Identify which cell holds the provided text, then report its [x, y] central coordinate. 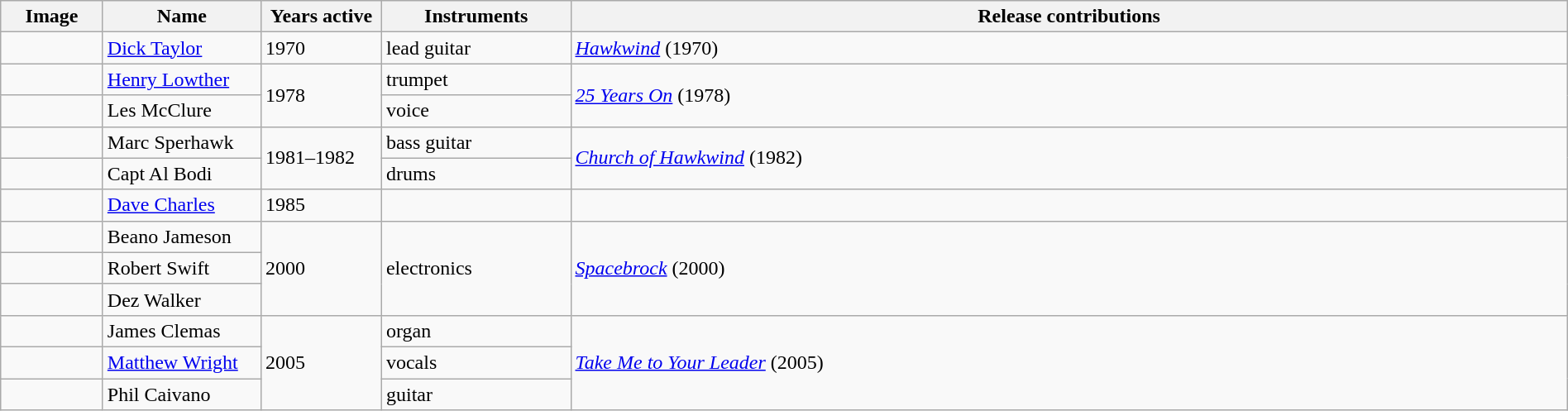
2005 [321, 362]
Hawkwind (1970) [1068, 48]
Capt Al Bodi [182, 174]
Dez Walker [182, 299]
Image [52, 17]
Henry Lowther [182, 79]
Church of Hawkwind (1982) [1068, 158]
Les McClure [182, 111]
vocals [476, 362]
1981–1982 [321, 158]
Phil Caivano [182, 394]
2000 [321, 268]
Take Me to Your Leader (2005) [1068, 362]
drums [476, 174]
Instruments [476, 17]
Release contributions [1068, 17]
25 Years On (1978) [1068, 95]
Robert Swift [182, 268]
guitar [476, 394]
bass guitar [476, 142]
lead guitar [476, 48]
electronics [476, 268]
Name [182, 17]
Matthew Wright [182, 362]
1985 [321, 205]
1970 [321, 48]
voice [476, 111]
Marc Sperhawk [182, 142]
Beano Jameson [182, 237]
trumpet [476, 79]
Years active [321, 17]
Dave Charles [182, 205]
Spacebrock (2000) [1068, 268]
James Clemas [182, 331]
Dick Taylor [182, 48]
1978 [321, 95]
organ [476, 331]
